Find where the given text appears and provide that cell's center as [x, y] coordinate. 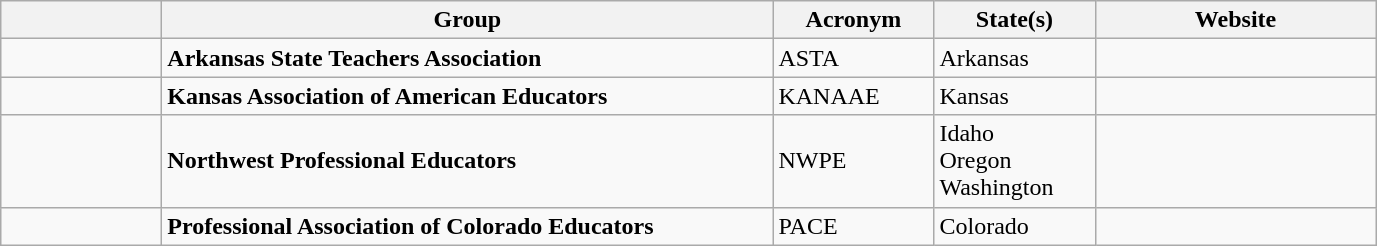
Professional Association of Colorado Educators [468, 226]
Kansas [1014, 96]
Acronym [854, 20]
Colorado [1014, 226]
Arkansas State Teachers Association [468, 58]
PACE [854, 226]
IdahoOregonWashington [1014, 161]
Website [1236, 20]
Group [468, 20]
Northwest Professional Educators [468, 161]
NWPE [854, 161]
KANAAE [854, 96]
ASTA [854, 58]
State(s) [1014, 20]
Arkansas [1014, 58]
Kansas Association of American Educators [468, 96]
